Determine the (x, y) coordinate at the center of the cell enclosing the given text.  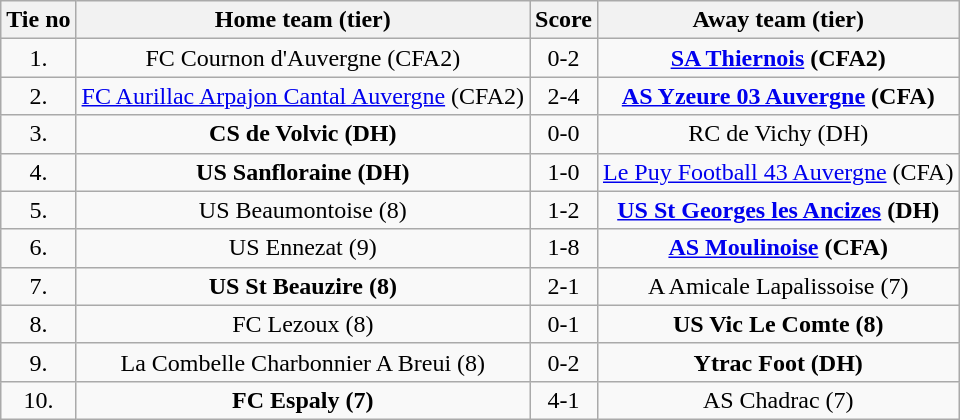
US Ennezat (9) (302, 248)
Tie no (38, 20)
SA Thiernois (CFA2) (778, 58)
FC Cournon d'Auvergne (CFA2) (302, 58)
4-1 (564, 400)
7. (38, 286)
1. (38, 58)
Score (564, 20)
US St Beauzire (8) (302, 286)
FC Espaly (7) (302, 400)
2. (38, 96)
RC de Vichy (DH) (778, 134)
3. (38, 134)
Home team (tier) (302, 20)
FC Lezoux (8) (302, 324)
0-0 (564, 134)
US Beaumontoise (8) (302, 210)
US Vic Le Comte (8) (778, 324)
1-2 (564, 210)
10. (38, 400)
1-0 (564, 172)
0-1 (564, 324)
La Combelle Charbonnier A Breui (8) (302, 362)
AS Chadrac (7) (778, 400)
FC Aurillac Arpajon Cantal Auvergne (CFA2) (302, 96)
US St Georges les Ancizes (DH) (778, 210)
9. (38, 362)
8. (38, 324)
A Amicale Lapalissoise (7) (778, 286)
Ytrac Foot (DH) (778, 362)
1-8 (564, 248)
CS de Volvic (DH) (302, 134)
Away team (tier) (778, 20)
2-4 (564, 96)
AS Yzeure 03 Auvergne (CFA) (778, 96)
5. (38, 210)
2-1 (564, 286)
Le Puy Football 43 Auvergne (CFA) (778, 172)
4. (38, 172)
AS Moulinoise (CFA) (778, 248)
US Sanfloraine (DH) (302, 172)
6. (38, 248)
